Provide the [X, Y] coordinate of the cell's center where the given text is located.  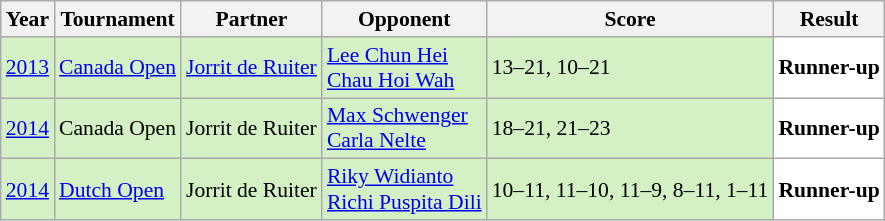
Max Schwenger Carla Nelte [404, 128]
Result [828, 19]
10–11, 11–10, 11–9, 8–11, 1–11 [630, 190]
Lee Chun Hei Chau Hoi Wah [404, 68]
13–21, 10–21 [630, 68]
Dutch Open [118, 190]
2013 [28, 68]
Score [630, 19]
Year [28, 19]
Riky Widianto Richi Puspita Dili [404, 190]
Tournament [118, 19]
Opponent [404, 19]
Partner [252, 19]
18–21, 21–23 [630, 128]
